Locate the cell with the specified text and output its (X, Y) center coordinate. 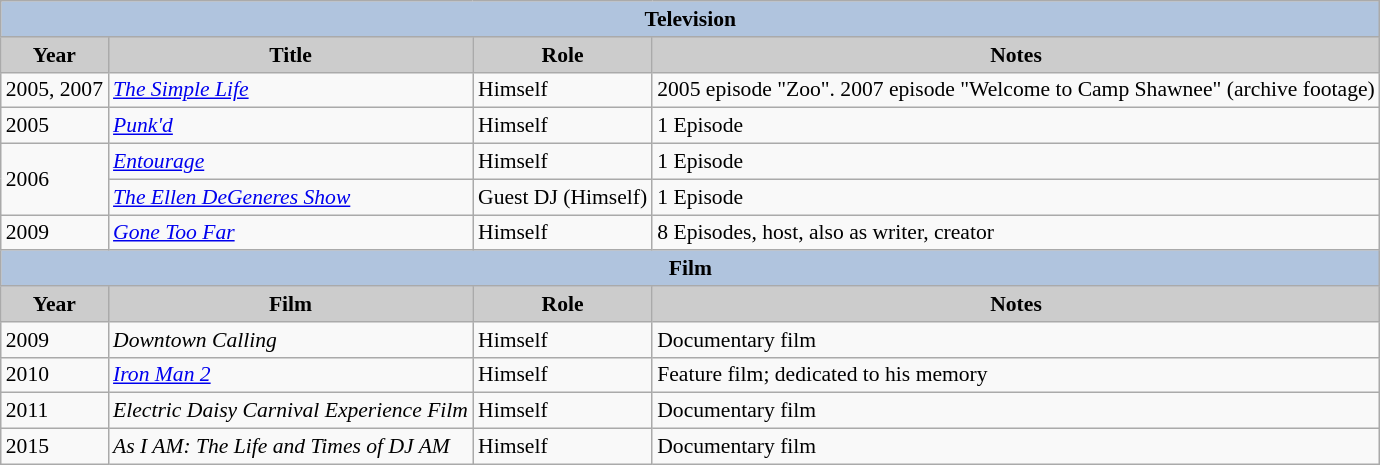
Gone Too Far (290, 233)
The Ellen DeGeneres Show (290, 197)
2011 (54, 411)
Guest DJ (Himself) (562, 197)
Feature film; dedicated to his memory (1016, 375)
The Simple Life (290, 90)
Entourage (290, 162)
Downtown Calling (290, 340)
As I AM: The Life and Times of DJ AM (290, 447)
8 Episodes, host, also as writer, creator (1016, 233)
Punk'd (290, 126)
Iron Man 2 (290, 375)
Television (690, 19)
2005 (54, 126)
Title (290, 55)
2015 (54, 447)
2010 (54, 375)
Electric Daisy Carnival Experience Film (290, 411)
2006 (54, 180)
2005, 2007 (54, 90)
2005 episode "Zoo". 2007 episode "Welcome to Camp Shawnee" (archive footage) (1016, 90)
